Search for the cell housing the specified text and yield its (X, Y) center coordinate. 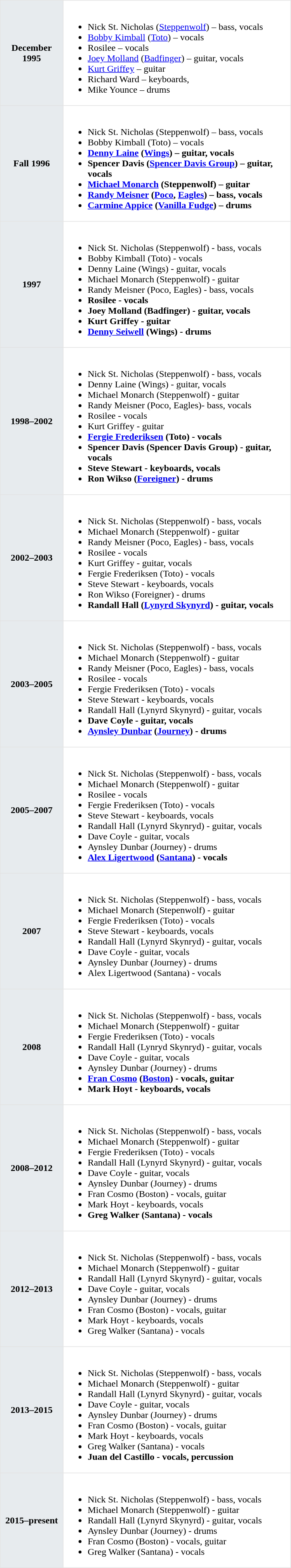
1997 (32, 285)
2008 (32, 1047)
2003–2005 (32, 684)
2007 (32, 931)
1998–2002 (32, 421)
2002–2003 (32, 558)
December 1995 (32, 53)
Fall 1996 (32, 163)
2012–2013 (32, 1289)
2013–2015 (32, 1410)
2005–2007 (32, 810)
2015–present (32, 1520)
2008–2012 (32, 1168)
